Pinpoint the cell where the given text exists, returning its (X, Y) midpoint coordinate. 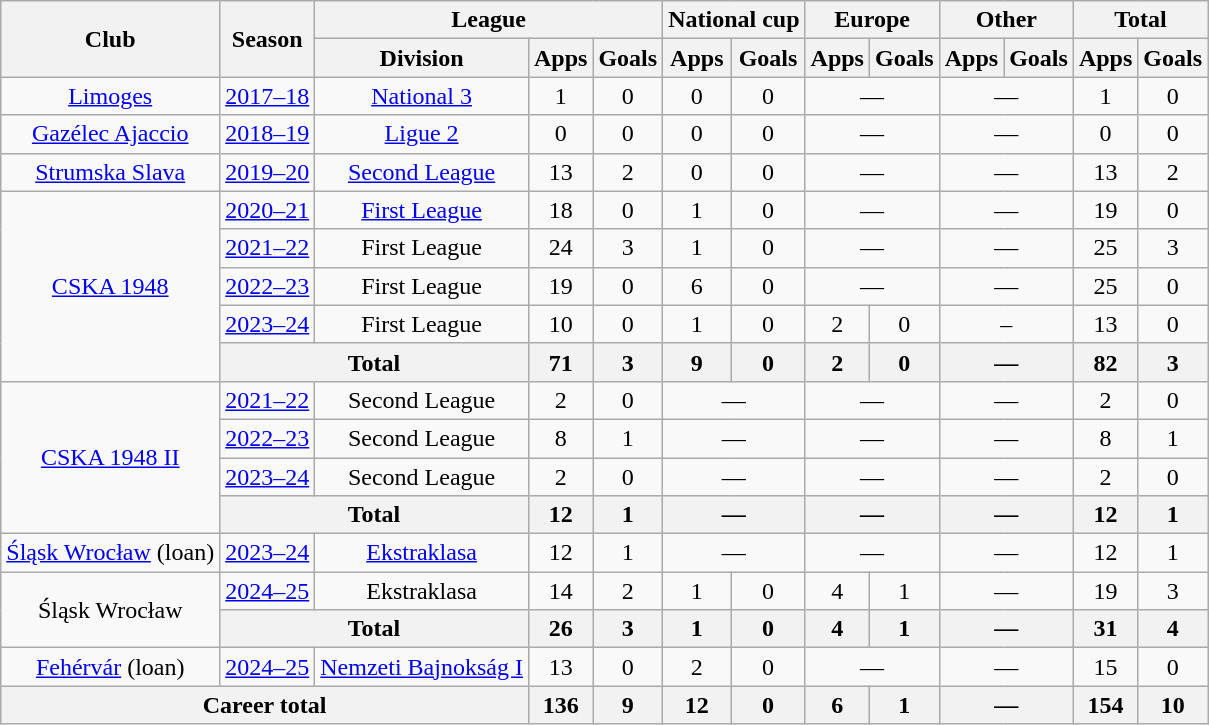
71 (560, 362)
2017–18 (268, 96)
League (489, 20)
Europe (872, 20)
National 3 (422, 96)
26 (560, 629)
Śląsk Wrocław (110, 610)
Career total (265, 705)
2019–20 (268, 172)
Strumska Slava (110, 172)
CSKA 1948 II (110, 457)
CSKA 1948 (110, 286)
Limoges (110, 96)
Other (1006, 20)
18 (560, 210)
136 (560, 705)
2018–19 (268, 134)
Nemzeti Bajnokság I (422, 667)
National cup (734, 20)
31 (1105, 629)
Śląsk Wrocław (loan) (110, 553)
Division (422, 58)
Club (110, 39)
14 (560, 591)
– (1006, 324)
82 (1105, 362)
154 (1105, 705)
Season (268, 39)
2020–21 (268, 210)
Gazélec Ajaccio (110, 134)
Ligue 2 (422, 134)
15 (1105, 667)
Fehérvár (loan) (110, 667)
24 (560, 248)
